Find where the given text appears and provide that cell's center as (x, y) coordinate. 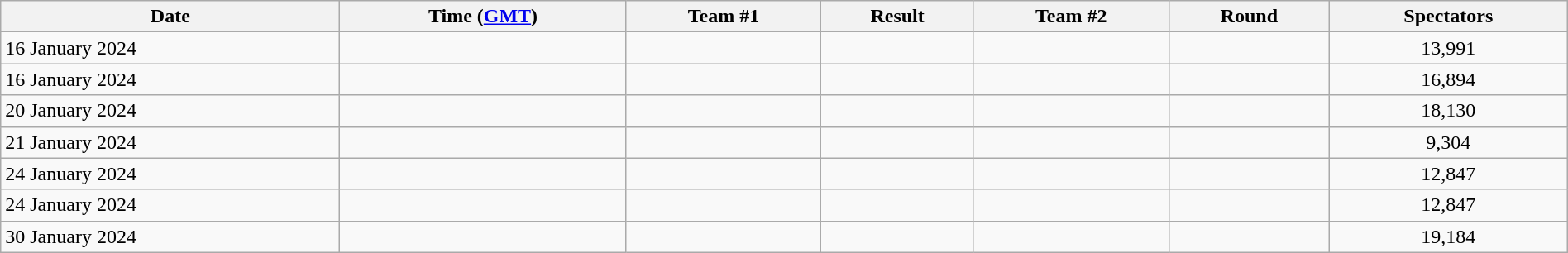
16,894 (1448, 79)
Date (170, 17)
Spectators (1448, 17)
19,184 (1448, 236)
Result (898, 17)
18,130 (1448, 111)
Round (1249, 17)
20 January 2024 (170, 111)
9,304 (1448, 142)
Team #2 (1071, 17)
Team #1 (724, 17)
Time (GMT) (483, 17)
21 January 2024 (170, 142)
13,991 (1448, 48)
30 January 2024 (170, 236)
